Return the (x, y) coordinate for the center point of the cell that contains the specified text.  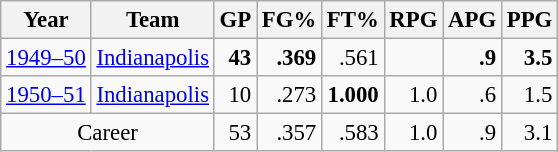
.369 (290, 58)
1950–51 (46, 95)
.273 (290, 95)
Team (152, 20)
.6 (472, 95)
.357 (290, 133)
53 (235, 133)
1.000 (354, 95)
Career (108, 133)
3.5 (529, 58)
1949–50 (46, 58)
.561 (354, 58)
FT% (354, 20)
3.1 (529, 133)
10 (235, 95)
1.5 (529, 95)
Year (46, 20)
.583 (354, 133)
PPG (529, 20)
FG% (290, 20)
GP (235, 20)
43 (235, 58)
APG (472, 20)
RPG (414, 20)
